Provide the [X, Y] coordinate of the cell's center where the given text is located.  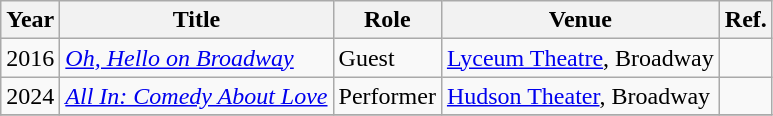
Lyceum Theatre, Broadway [580, 58]
Guest [387, 58]
2024 [30, 96]
All In: Comedy About Love [196, 96]
Hudson Theater, Broadway [580, 96]
Venue [580, 20]
Title [196, 20]
Year [30, 20]
Role [387, 20]
Ref. [746, 20]
Oh, Hello on Broadway [196, 58]
2016 [30, 58]
Performer [387, 96]
